Determine the [x, y] coordinate at the center of the cell enclosing the given text.  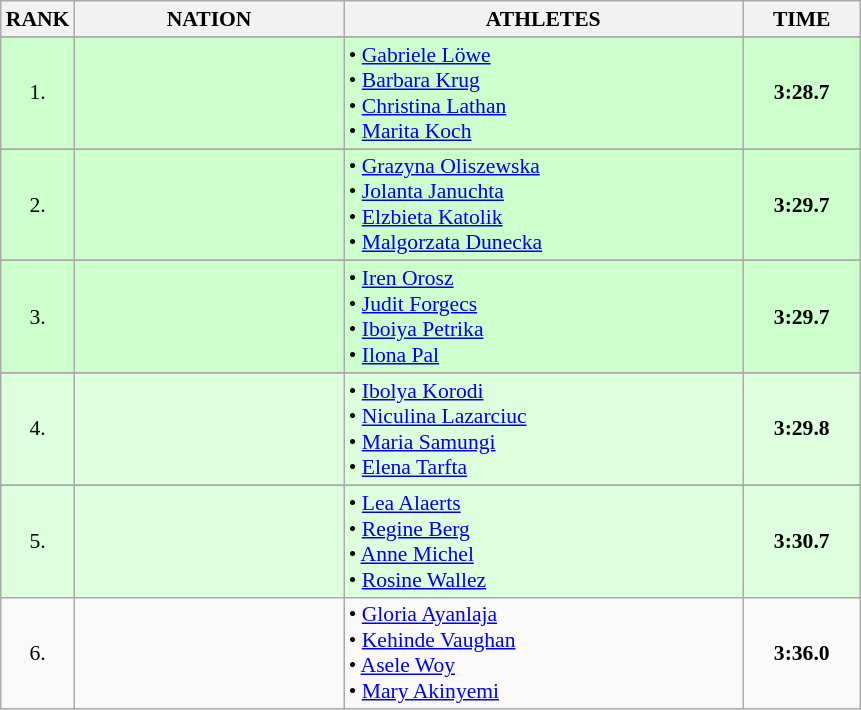
6. [38, 653]
• Lea Alaerts• Regine Berg• Anne Michel• Rosine Wallez [544, 541]
• Grazyna Oliszewska• Jolanta Januchta• Elzbieta Katolik• Malgorzata Dunecka [544, 205]
1. [38, 93]
TIME [802, 19]
3:28.7 [802, 93]
• Ibolya Korodi• Niculina Lazarciuc• Maria Samungi• Elena Tarfta [544, 429]
5. [38, 541]
3:30.7 [802, 541]
• Gloria Ayanlaja• Kehinde Vaughan• Asele Woy• Mary Akinyemi [544, 653]
RANK [38, 19]
• Gabriele Löwe• Barbara Krug• Christina Lathan• Marita Koch [544, 93]
NATION [208, 19]
2. [38, 205]
• Iren Orosz• Judit Forgecs• Iboiya Petrika• Ilona Pal [544, 317]
3:29.8 [802, 429]
4. [38, 429]
3:36.0 [802, 653]
3. [38, 317]
ATHLETES [544, 19]
